Return (X, Y) of the center of cell containing provided text 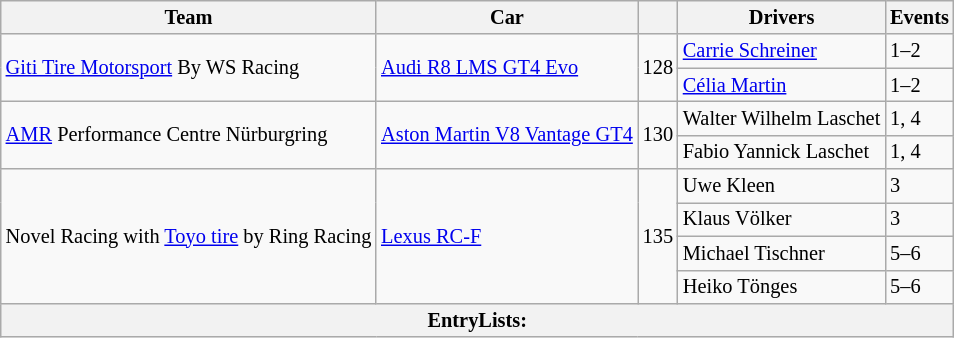
Lexus RC-F (506, 236)
Team (188, 17)
Aston Martin V8 Vantage GT4 (506, 134)
Fabio Yannick Laschet (782, 152)
Novel Racing with Toyo tire by Ring Racing (188, 236)
Michael Tischner (782, 253)
Audi R8 LMS GT4 Evo (506, 68)
Giti Tire Motorsport By WS Racing (188, 68)
Walter Wilhelm Laschet (782, 118)
AMR Performance Centre Nürburgring (188, 134)
Uwe Kleen (782, 186)
128 (658, 68)
Drivers (782, 17)
EntryLists: (478, 320)
Heiko Tönges (782, 287)
135 (658, 236)
Carrie Schreiner (782, 51)
130 (658, 134)
Célia Martin (782, 85)
Car (506, 17)
Klaus Völker (782, 219)
Events (920, 17)
